From the cell containing the given text, extract its center point as [x, y] coordinate. 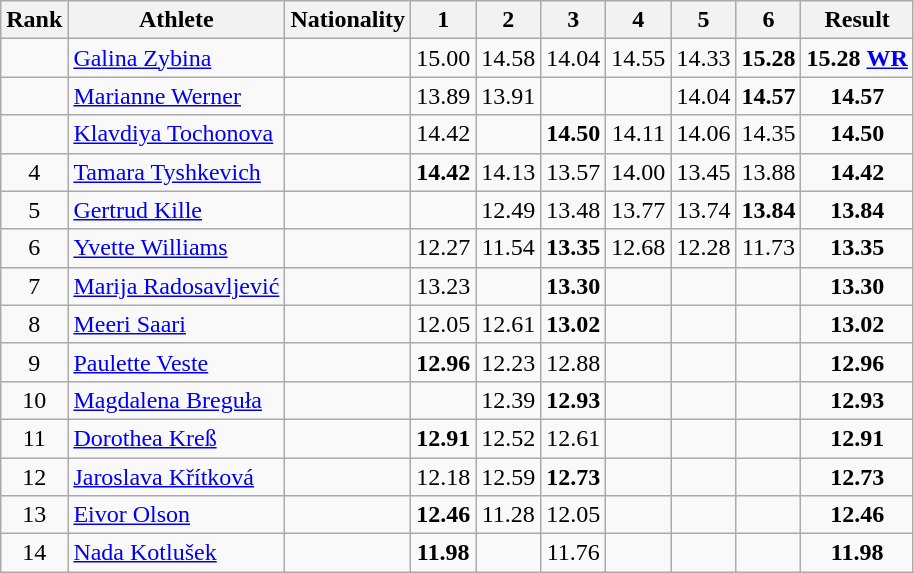
3 [574, 20]
13.91 [508, 96]
12.49 [508, 210]
Klavdiya Tochonova [176, 134]
11.28 [508, 515]
12.39 [508, 400]
13.45 [704, 172]
14.33 [704, 58]
7 [34, 286]
13.48 [574, 210]
Rank [34, 20]
12.27 [444, 248]
2 [508, 20]
10 [34, 400]
12.28 [704, 248]
13 [34, 515]
14.55 [638, 58]
13.23 [444, 286]
13.89 [444, 96]
Magdalena Breguła [176, 400]
Dorothea Kreß [176, 438]
Nada Kotlušek [176, 553]
14 [34, 553]
13.77 [638, 210]
8 [34, 324]
12.88 [574, 362]
9 [34, 362]
Marija Radosavljević [176, 286]
11.76 [574, 553]
Galina Zybina [176, 58]
14.35 [768, 134]
Result [857, 20]
11.54 [508, 248]
1 [444, 20]
Nationality [348, 20]
15.28 WR [857, 58]
Jaroslava Křítková [176, 477]
11.73 [768, 248]
Marianne Werner [176, 96]
14.11 [638, 134]
Paulette Veste [176, 362]
Meeri Saari [176, 324]
12.52 [508, 438]
12 [34, 477]
Yvette Williams [176, 248]
12.23 [508, 362]
Eivor Olson [176, 515]
15.00 [444, 58]
14.00 [638, 172]
14.06 [704, 134]
11 [34, 438]
13.57 [574, 172]
12.59 [508, 477]
13.88 [768, 172]
Athlete [176, 20]
12.68 [638, 248]
14.58 [508, 58]
15.28 [768, 58]
14.13 [508, 172]
Tamara Tyshkevich [176, 172]
13.74 [704, 210]
Gertrud Kille [176, 210]
12.18 [444, 477]
